Output the (x, y) coordinate of the center of the cell containing the given text.  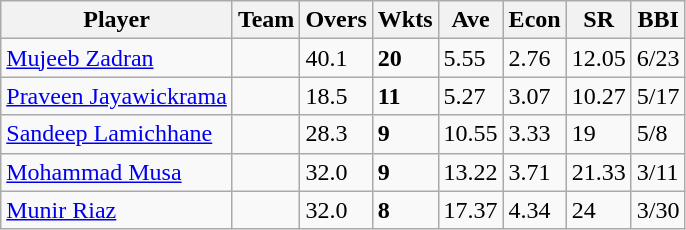
11 (405, 96)
3/11 (658, 172)
2.76 (534, 58)
Mohammad Musa (117, 172)
5.27 (470, 96)
18.5 (336, 96)
13.22 (470, 172)
Team (266, 20)
21.33 (598, 172)
12.05 (598, 58)
20 (405, 58)
5/8 (658, 134)
4.34 (534, 210)
3/30 (658, 210)
Overs (336, 20)
6/23 (658, 58)
Mujeeb Zadran (117, 58)
10.55 (470, 134)
5/17 (658, 96)
Econ (534, 20)
28.3 (336, 134)
Sandeep Lamichhane (117, 134)
17.37 (470, 210)
24 (598, 210)
Praveen Jayawickrama (117, 96)
5.55 (470, 58)
19 (598, 134)
40.1 (336, 58)
Wkts (405, 20)
Player (117, 20)
3.07 (534, 96)
Ave (470, 20)
3.71 (534, 172)
3.33 (534, 134)
10.27 (598, 96)
BBI (658, 20)
8 (405, 210)
Munir Riaz (117, 210)
SR (598, 20)
